Detect which cell encompasses the target text, then output its (x, y) center coordinate. 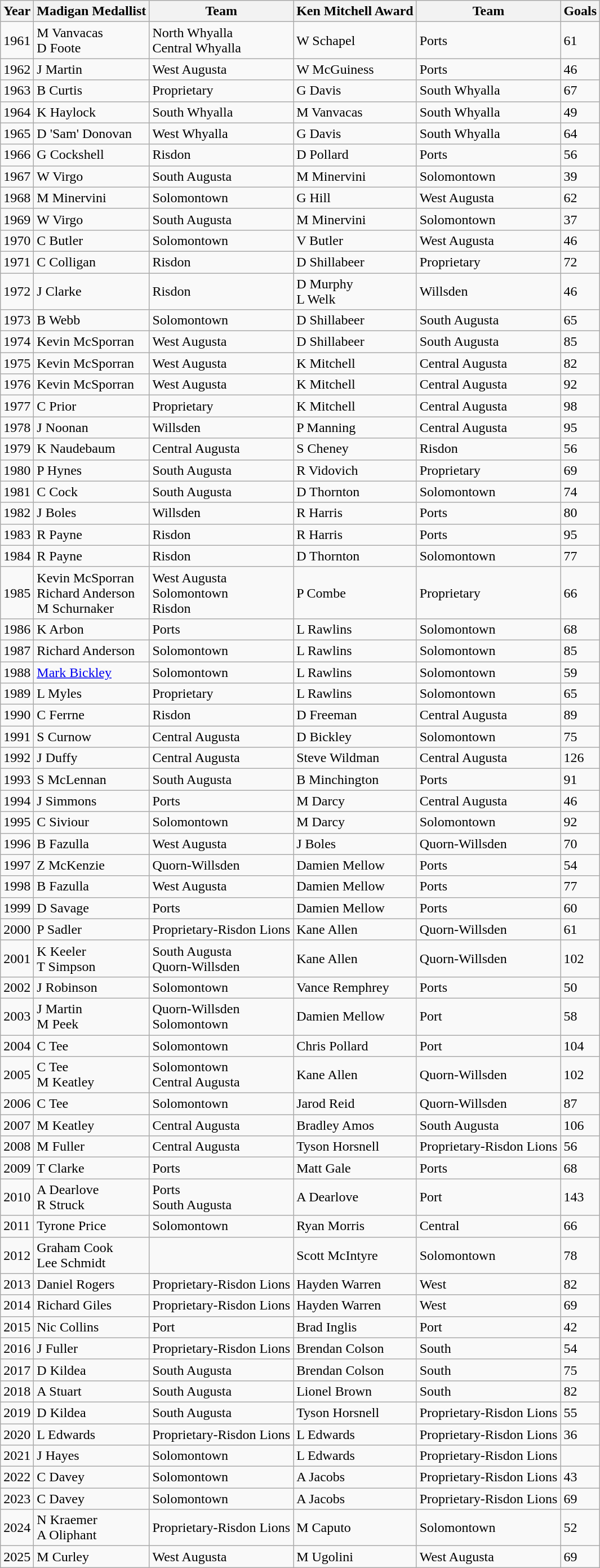
1995 (17, 822)
50 (580, 987)
Kevin McSporran Richard Anderson M Schurnaker (91, 593)
126 (580, 758)
S Curnow (91, 737)
D Murphy L Welk (355, 291)
1991 (17, 737)
B Minchington (355, 779)
W Schapel (355, 41)
C Butler (91, 240)
1990 (17, 715)
2009 (17, 1168)
S Cheney (355, 449)
M Vanvacas D Foote (91, 41)
C Colligan (91, 262)
Central (488, 1226)
Madigan Medallist (91, 11)
2023 (17, 1499)
P Sadler (91, 929)
2017 (17, 1370)
Steve Wildman (355, 758)
South Augusta Quorn-Willsden (221, 959)
M Caputo (355, 1527)
R Vidovich (355, 470)
2007 (17, 1125)
2000 (17, 929)
1989 (17, 694)
2010 (17, 1197)
1966 (17, 155)
1998 (17, 887)
J Fuller (91, 1348)
2013 (17, 1284)
58 (580, 1016)
2014 (17, 1306)
B Webb (91, 320)
B Curtis (91, 91)
Matt Gale (355, 1168)
1965 (17, 133)
M Ugolini (355, 1557)
West Whyalla (221, 133)
2005 (17, 1075)
1976 (17, 385)
1985 (17, 593)
1981 (17, 492)
Mark Bickley (91, 672)
Ports South Augusta (221, 1197)
Richard Giles (91, 1306)
39 (580, 176)
1986 (17, 629)
74 (580, 492)
Solomontown Central Augusta (221, 1075)
1961 (17, 41)
North Whyalla Central Whyalla (221, 41)
Year (17, 11)
80 (580, 513)
1974 (17, 342)
Richard Anderson (91, 651)
1973 (17, 320)
M Fuller (91, 1147)
1987 (17, 651)
A Dearlove (355, 1197)
72 (580, 262)
West Augusta Solomontown Risdon (221, 593)
2002 (17, 987)
2018 (17, 1391)
2015 (17, 1327)
2003 (17, 1016)
2025 (17, 1557)
D Savage (91, 908)
Goals (580, 11)
Quorn-Willsden Solomontown (221, 1016)
K Arbon (91, 629)
1977 (17, 406)
J Hayes (91, 1456)
1975 (17, 363)
G Hill (355, 198)
1982 (17, 513)
J Robinson (91, 987)
59 (580, 672)
55 (580, 1413)
Bradley Amos (355, 1125)
P Combe (355, 593)
1988 (17, 672)
Graham Cook Lee Schmidt (91, 1255)
C Tee M Keatley (91, 1075)
64 (580, 133)
1967 (17, 176)
Daniel Rogers (91, 1284)
143 (580, 1197)
K Keeler T Simpson (91, 959)
J Noonan (91, 427)
1997 (17, 865)
2021 (17, 1456)
1971 (17, 262)
Lionel Brown (355, 1391)
J Simmons (91, 801)
62 (580, 198)
2016 (17, 1348)
36 (580, 1435)
M Curley (91, 1557)
1984 (17, 556)
78 (580, 1255)
Chris Pollard (355, 1046)
1979 (17, 449)
42 (580, 1327)
89 (580, 715)
1992 (17, 758)
1963 (17, 91)
2022 (17, 1477)
Nic Collins (91, 1327)
D Pollard (355, 155)
2011 (17, 1226)
98 (580, 406)
C Ferrne (91, 715)
60 (580, 908)
D Bickley (355, 737)
37 (580, 219)
1996 (17, 844)
87 (580, 1104)
106 (580, 1125)
C Siviour (91, 822)
T Clarke (91, 1168)
1980 (17, 470)
S McLennan (91, 779)
1962 (17, 69)
Ken Mitchell Award (355, 11)
1972 (17, 291)
M Keatley (91, 1125)
67 (580, 91)
G Cockshell (91, 155)
2020 (17, 1435)
1968 (17, 198)
2004 (17, 1046)
70 (580, 844)
2006 (17, 1104)
1964 (17, 112)
Jarod Reid (355, 1104)
P Manning (355, 427)
A Stuart (91, 1391)
K Naudebaum (91, 449)
2024 (17, 1527)
1999 (17, 908)
2012 (17, 1255)
1970 (17, 240)
104 (580, 1046)
J Martin (91, 69)
49 (580, 112)
C Prior (91, 406)
Ryan Morris (355, 1226)
K Haylock (91, 112)
Scott McIntyre (355, 1255)
J Martin M Peek (91, 1016)
2019 (17, 1413)
M Vanvacas (355, 112)
1983 (17, 534)
J Clarke (91, 291)
D 'Sam' Donovan (91, 133)
Vance Remphrey (355, 987)
2008 (17, 1147)
C Cock (91, 492)
1978 (17, 427)
J Duffy (91, 758)
A Dearlove R Struck (91, 1197)
91 (580, 779)
V Butler (355, 240)
L Myles (91, 694)
N Kraemer A Oliphant (91, 1527)
1994 (17, 801)
Z McKenzie (91, 865)
1993 (17, 779)
Tyrone Price (91, 1226)
W McGuiness (355, 69)
2001 (17, 959)
D Freeman (355, 715)
43 (580, 1477)
1969 (17, 219)
52 (580, 1527)
P Hynes (91, 470)
Brad Inglis (355, 1327)
